Provide the [x, y] coordinate of the cell's center where the given text is located.  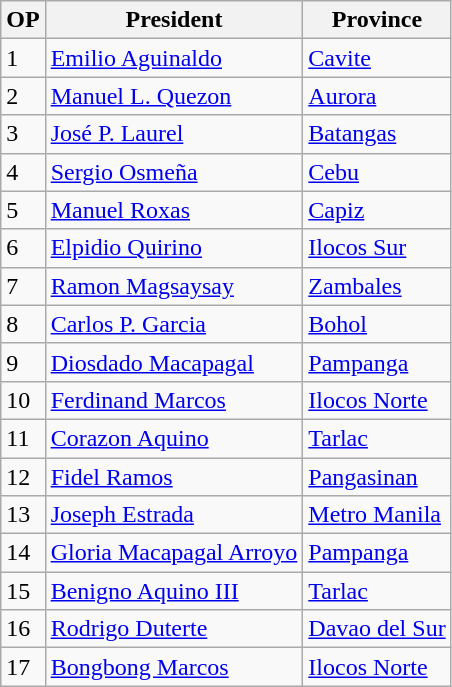
17 [23, 667]
12 [23, 477]
Zambales [377, 286]
Aurora [377, 96]
Carlos P. Garcia [174, 324]
10 [23, 400]
14 [23, 553]
7 [23, 286]
Capiz [377, 210]
11 [23, 438]
Elpidio Quirino [174, 248]
Emilio Aguinaldo [174, 58]
Corazon Aquino [174, 438]
Diosdado Macapagal [174, 362]
5 [23, 210]
Benigno Aquino III [174, 591]
1 [23, 58]
Ferdinand Marcos [174, 400]
8 [23, 324]
Joseph Estrada [174, 515]
Manuel Roxas [174, 210]
Gloria Macapagal Arroyo [174, 553]
Sergio Osmeña [174, 172]
Batangas [377, 134]
Ramon Magsaysay [174, 286]
16 [23, 629]
3 [23, 134]
Province [377, 20]
OP [23, 20]
Cebu [377, 172]
Manuel L. Quezon [174, 96]
Metro Manila [377, 515]
President [174, 20]
2 [23, 96]
José P. Laurel [174, 134]
Davao del Sur [377, 629]
Fidel Ramos [174, 477]
Ilocos Sur [377, 248]
9 [23, 362]
4 [23, 172]
13 [23, 515]
Bohol [377, 324]
Pangasinan [377, 477]
15 [23, 591]
Rodrigo Duterte [174, 629]
Cavite [377, 58]
6 [23, 248]
Bongbong Marcos [174, 667]
